Provide the [X, Y] coordinate of the cell's center where the given text is located.  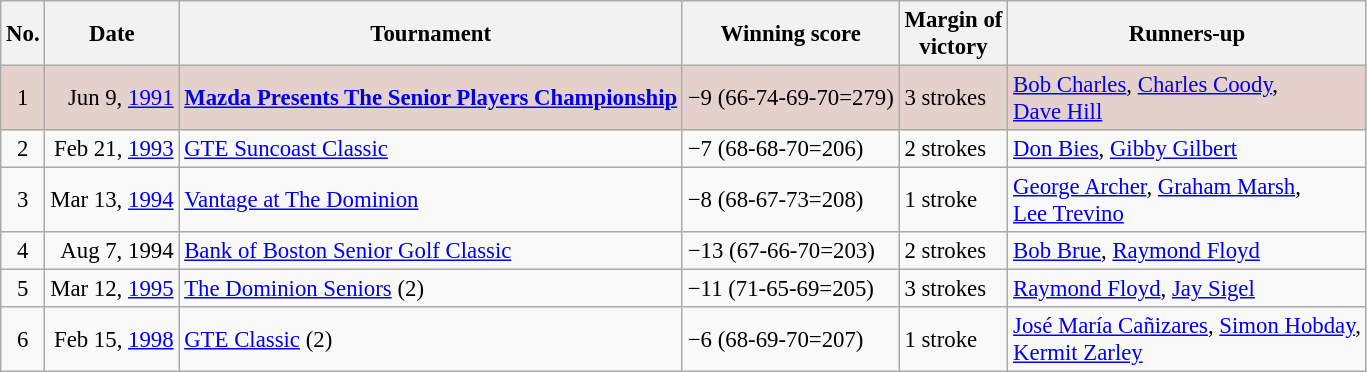
George Archer, Graham Marsh, Lee Trevino [1187, 200]
Bank of Boston Senior Golf Classic [431, 251]
5 [23, 289]
Don Bies, Gibby Gilbert [1187, 149]
Mar 12, 1995 [112, 289]
Runners-up [1187, 34]
Bob Charles, Charles Coody, Dave Hill [1187, 98]
1 stroke [954, 200]
Margin ofvictory [954, 34]
−7 (68-68-70=206) [790, 149]
Vantage at The Dominion [431, 200]
Winning score [790, 34]
GTE Suncoast Classic [431, 149]
−8 (68-67-73=208) [790, 200]
The Dominion Seniors (2) [431, 289]
−9 (66-74-69-70=279) [790, 98]
2 [23, 149]
Aug 7, 1994 [112, 251]
Tournament [431, 34]
Feb 21, 1993 [112, 149]
No. [23, 34]
Raymond Floyd, Jay Sigel [1187, 289]
−11 (71-65-69=205) [790, 289]
3 [23, 200]
−13 (67-66-70=203) [790, 251]
Mar 13, 1994 [112, 200]
1 [23, 98]
4 [23, 251]
Bob Brue, Raymond Floyd [1187, 251]
Jun 9, 1991 [112, 98]
Date [112, 34]
Mazda Presents The Senior Players Championship [431, 98]
